Identify which cell holds the provided text, then report its [X, Y] central coordinate. 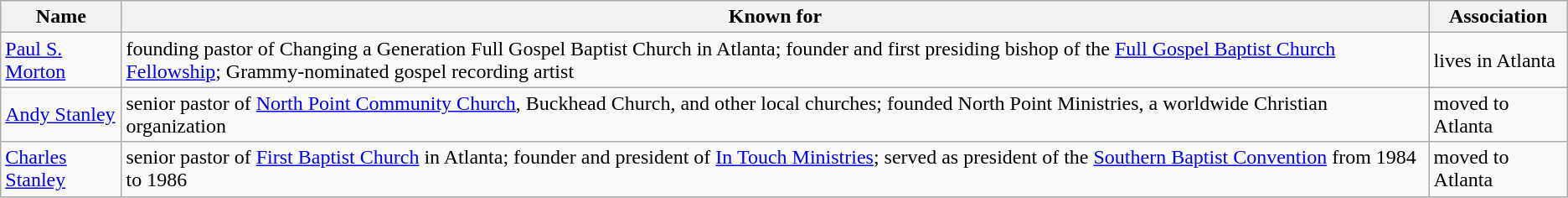
Paul S. Morton [61, 60]
Name [61, 17]
Charles Stanley [61, 169]
Known for [776, 17]
lives in Atlanta [1498, 60]
Association [1498, 17]
Andy Stanley [61, 114]
